Extract the (X, Y) coordinate from the center of the cell holding the provided text.  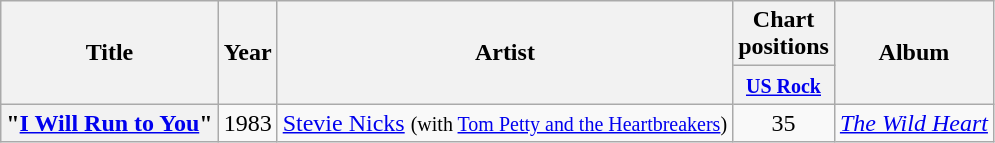
Stevie Nicks (with Tom Petty and the Heartbreakers) (504, 123)
US Rock (784, 85)
"I Will Run to You" (110, 123)
Album (914, 52)
Chart positions (784, 34)
Year (248, 52)
1983 (248, 123)
The Wild Heart (914, 123)
Title (110, 52)
35 (784, 123)
Artist (504, 52)
